Determine the (x, y) coordinate at the center of the cell enclosing the given text.  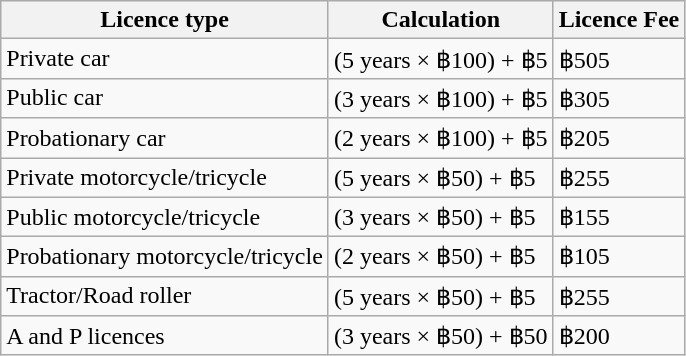
฿200 (619, 336)
฿505 (619, 59)
Private car (165, 59)
Private motorcycle/tricycle (165, 178)
฿105 (619, 257)
Public motorcycle/tricycle (165, 217)
(3 years × ฿50) + ฿5 (440, 217)
(3 years × ฿100) + ฿5 (440, 98)
A and P licences (165, 336)
Public car (165, 98)
Licence Fee (619, 20)
(3 years × ฿50) + ฿50 (440, 336)
Tractor/Road roller (165, 296)
฿305 (619, 98)
(2 years × ฿50) + ฿5 (440, 257)
(2 years × ฿100) + ฿5 (440, 138)
(5 years × ฿100) + ฿5 (440, 59)
฿155 (619, 217)
Calculation (440, 20)
Licence type (165, 20)
฿205 (619, 138)
Probationary motorcycle/tricycle (165, 257)
Probationary car (165, 138)
